Output the [x, y] coordinate of the center of the cell containing the given text.  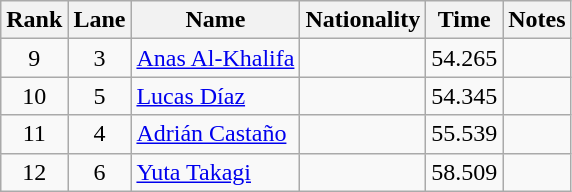
54.265 [464, 58]
Rank [34, 20]
Time [464, 20]
54.345 [464, 96]
Nationality [363, 20]
11 [34, 134]
Lucas Díaz [216, 96]
6 [100, 172]
Anas Al-Khalifa [216, 58]
3 [100, 58]
Name [216, 20]
9 [34, 58]
58.509 [464, 172]
Adrián Castaño [216, 134]
10 [34, 96]
Yuta Takagi [216, 172]
Notes [537, 20]
5 [100, 96]
Lane [100, 20]
12 [34, 172]
55.539 [464, 134]
4 [100, 134]
